Output the (x, y) coordinate of the center of the cell containing the given text.  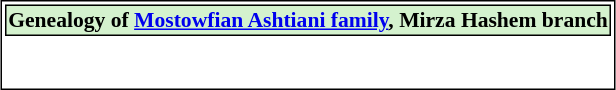
Genealogy of Mostowfian Ashtiani family, Mirza Hashem branch (308, 20)
